Provide the (x, y) coordinate of the cell's center where the given text is located.  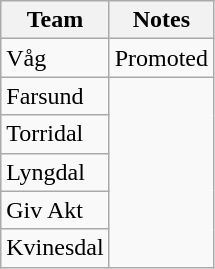
Notes (161, 20)
Kvinesdal (55, 248)
Våg (55, 58)
Promoted (161, 58)
Farsund (55, 96)
Torridal (55, 134)
Lyngdal (55, 172)
Giv Akt (55, 210)
Team (55, 20)
